Return the (X, Y) coordinate for the center point of the cell that contains the specified text.  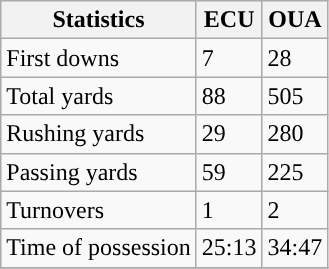
Rushing yards (99, 134)
59 (229, 172)
88 (229, 96)
7 (229, 58)
First downs (99, 58)
280 (295, 134)
Statistics (99, 20)
1 (229, 210)
505 (295, 96)
Time of possession (99, 248)
225 (295, 172)
29 (229, 134)
25:13 (229, 248)
34:47 (295, 248)
OUA (295, 20)
28 (295, 58)
2 (295, 210)
Total yards (99, 96)
ECU (229, 20)
Turnovers (99, 210)
Passing yards (99, 172)
